Find where the given text appears and provide that cell's center as (x, y) coordinate. 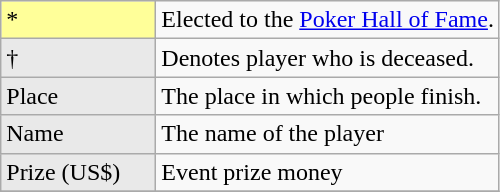
The place in which people finish. (328, 96)
Event prize money (328, 172)
Denotes player who is deceased. (328, 58)
† (78, 58)
The name of the player (328, 134)
* (78, 20)
Name (78, 134)
Prize (US$) (78, 172)
Place (78, 96)
Elected to the Poker Hall of Fame. (328, 20)
